Identify which cell holds the provided text, then report its [x, y] central coordinate. 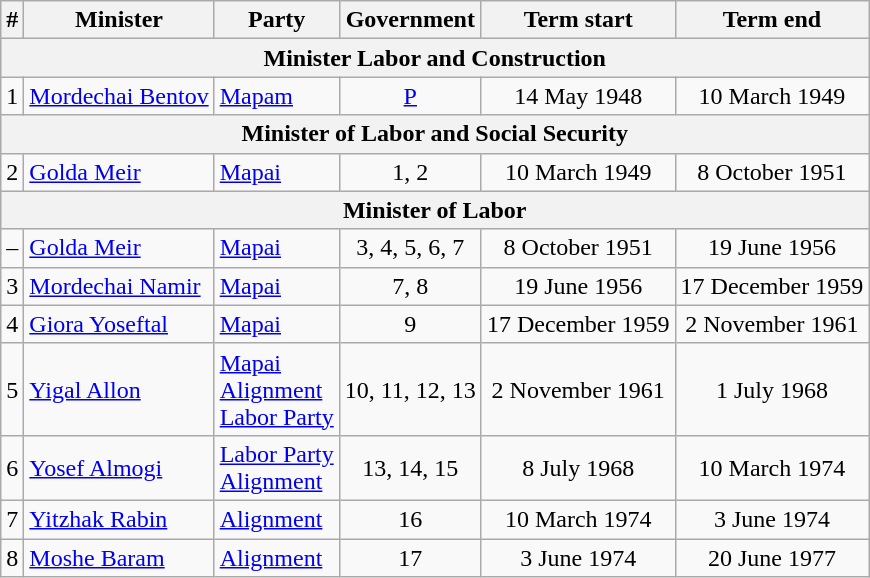
7 [12, 519]
P [410, 96]
Giora Yoseftal [119, 324]
Minister [119, 20]
Minister of Labor and Social Security [435, 134]
Government [410, 20]
9 [410, 324]
Mordechai Namir [119, 286]
6 [12, 468]
Moshe Baram [119, 557]
1, 2 [410, 172]
– [12, 248]
Yosef Almogi [119, 468]
5 [12, 389]
Yigal Allon [119, 389]
Term end [772, 20]
Yitzhak Rabin [119, 519]
8 July 1968 [578, 468]
Party [276, 20]
Term start [578, 20]
8 [12, 557]
20 June 1977 [772, 557]
2 [12, 172]
17 [410, 557]
14 May 1948 [578, 96]
4 [12, 324]
3, 4, 5, 6, 7 [410, 248]
16 [410, 519]
1 July 1968 [772, 389]
Labor PartyAlignment [276, 468]
# [12, 20]
Mordechai Bentov [119, 96]
Minister Labor and Construction [435, 58]
Mapam [276, 96]
1 [12, 96]
MapaiAlignmentLabor Party [276, 389]
7, 8 [410, 286]
13, 14, 15 [410, 468]
Minister of Labor [435, 210]
3 [12, 286]
10, 11, 12, 13 [410, 389]
